Find where the given text appears and provide that cell's center as (x, y) coordinate. 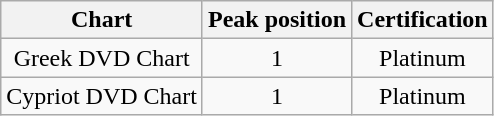
Cypriot DVD Chart (102, 96)
Peak position (276, 20)
Certification (423, 20)
Greek DVD Chart (102, 58)
Chart (102, 20)
